Capture the cell that displays the provided text and extract its (x, y) central coordinate. 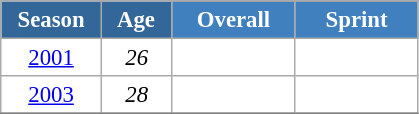
Sprint (356, 20)
Age (136, 20)
26 (136, 58)
28 (136, 95)
Season (52, 20)
2001 (52, 58)
Overall (234, 20)
2003 (52, 95)
